Scan for the cell matching the given text and deliver its (X, Y) coordinate at center. 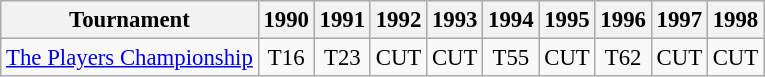
T55 (511, 58)
T23 (342, 58)
1992 (398, 20)
1997 (679, 20)
T16 (286, 58)
The Players Championship (130, 58)
1998 (735, 20)
1996 (623, 20)
T62 (623, 58)
1994 (511, 20)
1995 (567, 20)
1990 (286, 20)
1991 (342, 20)
Tournament (130, 20)
1993 (455, 20)
